Provide the (x, y) coordinate of the cell's center where the given text is located.  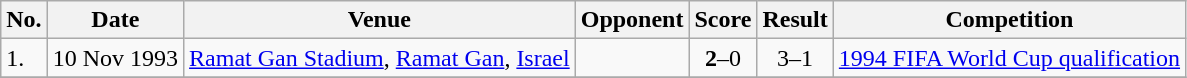
Date (115, 20)
Result (795, 20)
Competition (1009, 20)
3–1 (795, 58)
1994 FIFA World Cup qualification (1009, 58)
Score (723, 20)
Opponent (632, 20)
10 Nov 1993 (115, 58)
Ramat Gan Stadium, Ramat Gan, Israel (380, 58)
2–0 (723, 58)
No. (24, 20)
1. (24, 58)
Venue (380, 20)
